Locate the cell with the specified text and output its (x, y) center coordinate. 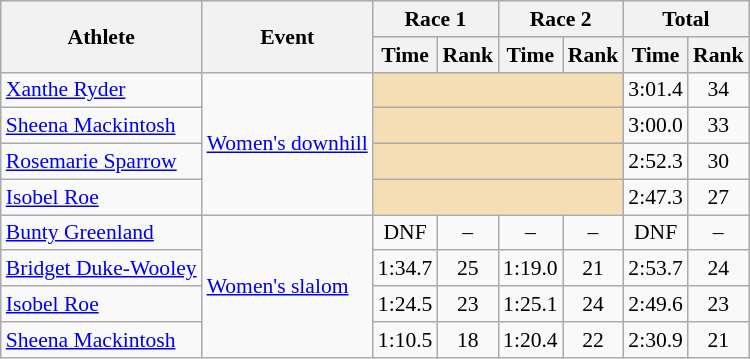
Women's downhill (288, 143)
33 (718, 126)
Xanthe Ryder (102, 90)
Bunty Greenland (102, 233)
34 (718, 90)
1:24.5 (406, 304)
27 (718, 197)
Bridget Duke-Wooley (102, 269)
3:01.4 (656, 90)
1:20.4 (530, 340)
3:00.0 (656, 126)
30 (718, 162)
25 (468, 269)
Race 2 (560, 19)
2:49.6 (656, 304)
18 (468, 340)
Rosemarie Sparrow (102, 162)
1:10.5 (406, 340)
1:34.7 (406, 269)
Race 1 (436, 19)
2:30.9 (656, 340)
1:19.0 (530, 269)
22 (594, 340)
Total (686, 19)
Event (288, 36)
1:25.1 (530, 304)
2:52.3 (656, 162)
2:53.7 (656, 269)
2:47.3 (656, 197)
Women's slalom (288, 286)
Athlete (102, 36)
